Detect which cell encompasses the target text, then output its (x, y) center coordinate. 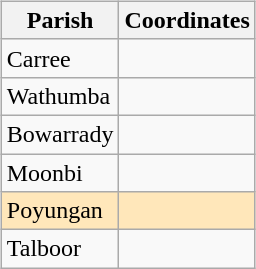
Carree (60, 58)
Parish (60, 20)
Wathumba (60, 96)
Moonbi (60, 173)
Bowarrady (60, 134)
Poyungan (60, 211)
Coordinates (187, 20)
Talboor (60, 249)
